From the cell containing the given text, extract its center point as (X, Y) coordinate. 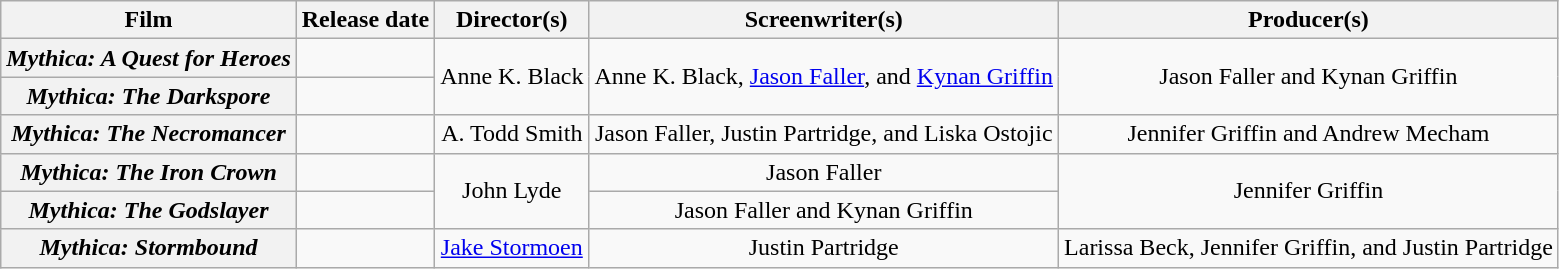
Anne K. Black (512, 77)
Jake Stormoen (512, 248)
A. Todd Smith (512, 134)
Mythica: A Quest for Heroes (149, 58)
Jason Faller (824, 172)
Director(s) (512, 20)
Mythica: The Godslayer (149, 210)
Jennifer Griffin and Andrew Mecham (1309, 134)
Jennifer Griffin (1309, 191)
Justin Partridge (824, 248)
Mythica: The Darkspore (149, 96)
John Lyde (512, 191)
Release date (365, 20)
Mythica: The Necromancer (149, 134)
Screenwriter(s) (824, 20)
Mythica: Stormbound (149, 248)
Anne K. Black, Jason Faller, and Kynan Griffin (824, 77)
Jason Faller, Justin Partridge, and Liska Ostojic (824, 134)
Mythica: The Iron Crown (149, 172)
Larissa Beck, Jennifer Griffin, and Justin Partridge (1309, 248)
Film (149, 20)
Producer(s) (1309, 20)
